From the cell containing the given text, extract its center point as [x, y] coordinate. 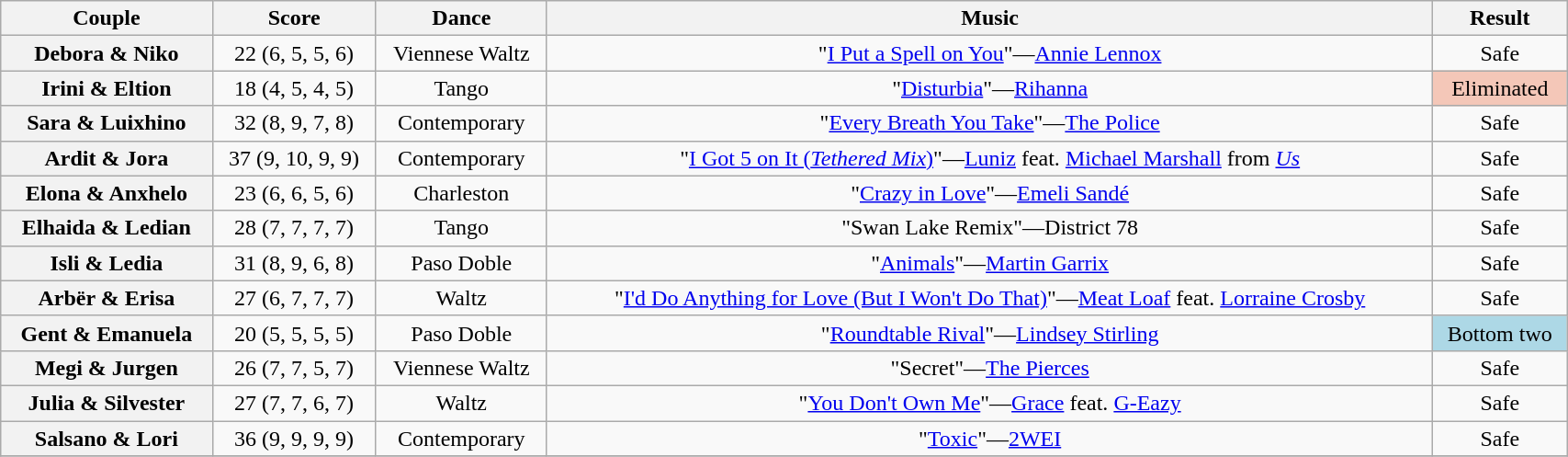
23 (6, 6, 5, 6) [294, 193]
27 (6, 7, 7, 7) [294, 298]
Debora & Niko [107, 53]
Salsano & Lori [107, 439]
28 (7, 7, 7, 7) [294, 228]
Elona & Anxhelo [107, 193]
"Toxic"—2WEI [990, 439]
20 (5, 5, 5, 5) [294, 333]
"Crazy in Love"—Emeli Sandé [990, 193]
"Animals"—Martin Garrix [990, 263]
Dance [461, 18]
18 (4, 5, 4, 5) [294, 88]
"Secret"—The Pierces [990, 368]
Irini & Eltion [107, 88]
"Every Breath You Take"—The Police [990, 123]
Result [1500, 18]
Charleston [461, 193]
Elhaida & Ledian [107, 228]
27 (7, 7, 6, 7) [294, 403]
Gent & Emanuela [107, 333]
31 (8, 9, 6, 8) [294, 263]
Ardit & Jora [107, 158]
"I Put a Spell on You"—Annie Lennox [990, 53]
Julia & Silvester [107, 403]
"Swan Lake Remix"—District 78 [990, 228]
"Roundtable Rival"—Lindsey Stirling [990, 333]
"I Got 5 on It (Tethered Mix)"—Luniz feat. Michael Marshall from Us [990, 158]
Arbër & Erisa [107, 298]
22 (6, 5, 5, 6) [294, 53]
"Disturbia"—Rihanna [990, 88]
32 (8, 9, 7, 8) [294, 123]
Megi & Jurgen [107, 368]
Bottom two [1500, 333]
26 (7, 7, 5, 7) [294, 368]
37 (9, 10, 9, 9) [294, 158]
"You Don't Own Me"—Grace feat. G-Eazy [990, 403]
Music [990, 18]
Couple [107, 18]
Eliminated [1500, 88]
"I'd Do Anything for Love (But I Won't Do That)"—Meat Loaf feat. Lorraine Crosby [990, 298]
Score [294, 18]
Isli & Ledia [107, 263]
36 (9, 9, 9, 9) [294, 439]
Sara & Luixhino [107, 123]
